Find where the given text appears and provide that cell's center as (X, Y) coordinate. 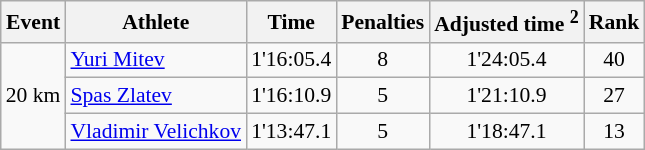
Rank (614, 22)
1'13:47.1 (291, 132)
Yuri Mitev (156, 60)
Vladimir Velichkov (156, 132)
40 (614, 60)
27 (614, 96)
Athlete (156, 22)
1'18:47.1 (506, 132)
1'16:05.4 (291, 60)
13 (614, 132)
1'16:10.9 (291, 96)
Event (34, 22)
8 (382, 60)
Adjusted time 2 (506, 22)
Spas Zlatev (156, 96)
1'21:10.9 (506, 96)
1'24:05.4 (506, 60)
Time (291, 22)
Penalties (382, 22)
20 km (34, 96)
